Find where the given text appears and provide that cell's center as [x, y] coordinate. 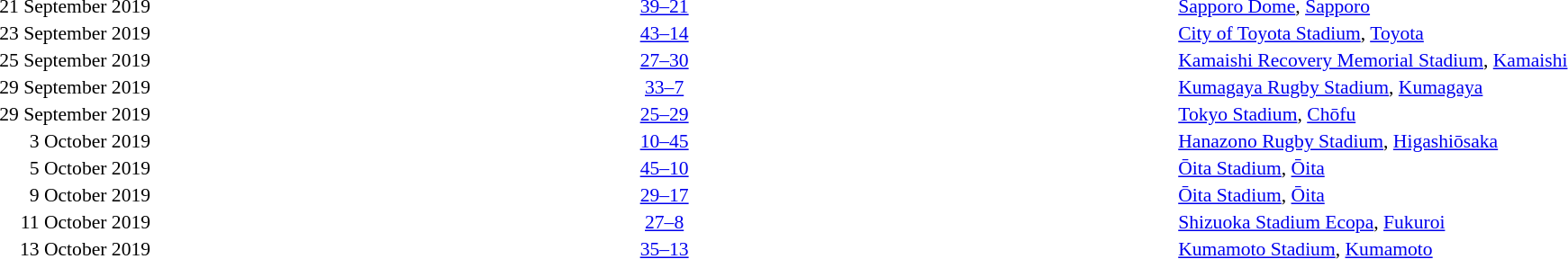
27–8 [665, 222]
43–14 [665, 33]
45–10 [665, 168]
10–45 [665, 141]
25–29 [665, 114]
27–30 [665, 60]
33–7 [665, 87]
29–17 [665, 195]
